Provide the (X, Y) coordinate of the cell's center where the given text is located.  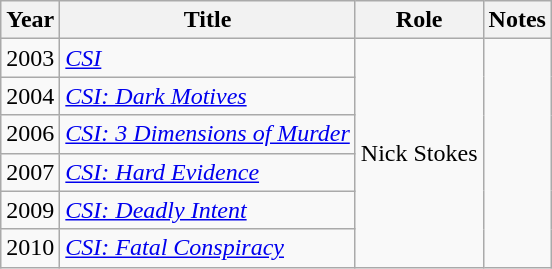
Role (419, 20)
CSI: 3 Dimensions of Murder (208, 134)
2010 (30, 248)
Title (208, 20)
CSI: Deadly Intent (208, 210)
CSI: Dark Motives (208, 96)
2009 (30, 210)
CSI: Hard Evidence (208, 172)
2003 (30, 58)
Nick Stokes (419, 153)
2006 (30, 134)
2007 (30, 172)
CSI (208, 58)
Notes (517, 20)
2004 (30, 96)
Year (30, 20)
CSI: Fatal Conspiracy (208, 248)
